Determine the (X, Y) coordinate at the center of the cell enclosing the given text.  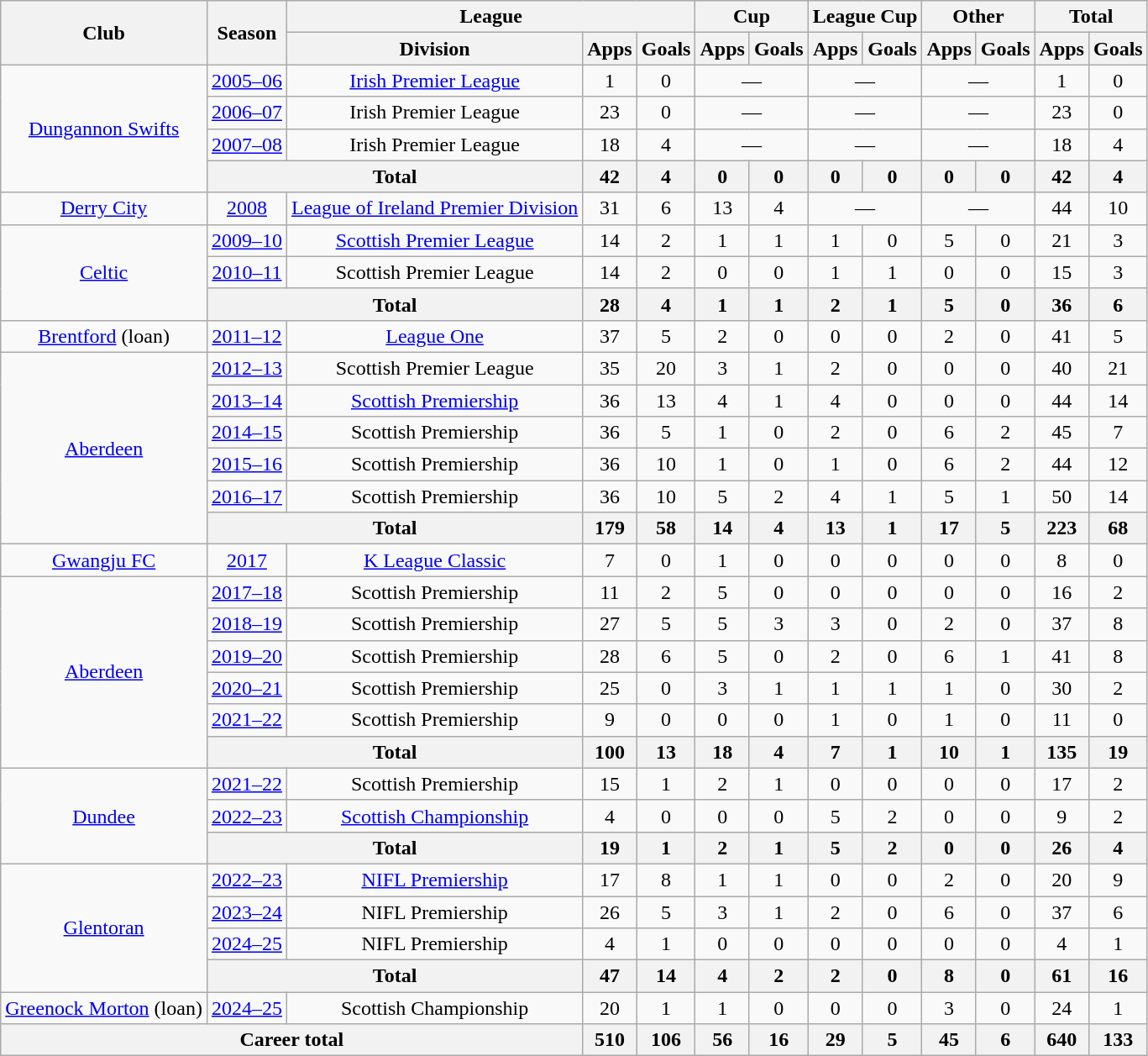
Gwangju FC (104, 560)
2008 (247, 208)
Club (104, 33)
25 (610, 688)
Celtic (104, 272)
640 (1062, 1040)
56 (722, 1040)
Dundee (104, 816)
2016–17 (247, 496)
223 (1062, 528)
30 (1062, 688)
Season (247, 33)
106 (666, 1040)
Division (434, 49)
League One (434, 336)
35 (610, 368)
2017–18 (247, 592)
24 (1062, 1008)
League (490, 17)
68 (1118, 528)
50 (1062, 496)
2014–15 (247, 433)
61 (1062, 976)
133 (1118, 1040)
2019–20 (247, 656)
2020–21 (247, 688)
2009–10 (247, 240)
Derry City (104, 208)
Brentford (loan) (104, 336)
Other (978, 17)
2013–14 (247, 401)
2006–07 (247, 113)
47 (610, 976)
Glentoran (104, 927)
2007–08 (247, 144)
League Cup (865, 17)
31 (610, 208)
Cup (752, 17)
K League Classic (434, 560)
510 (610, 1040)
League of Ireland Premier Division (434, 208)
40 (1062, 368)
Career total (292, 1040)
2011–12 (247, 336)
2018–19 (247, 624)
Greenock Morton (loan) (104, 1008)
2005–06 (247, 81)
2023–24 (247, 912)
29 (835, 1040)
2012–13 (247, 368)
135 (1062, 752)
12 (1118, 465)
2010–11 (247, 272)
100 (610, 752)
2017 (247, 560)
179 (610, 528)
2015–16 (247, 465)
27 (610, 624)
58 (666, 528)
Dungannon Swifts (104, 129)
